Capture the cell that displays the provided text and extract its [x, y] central coordinate. 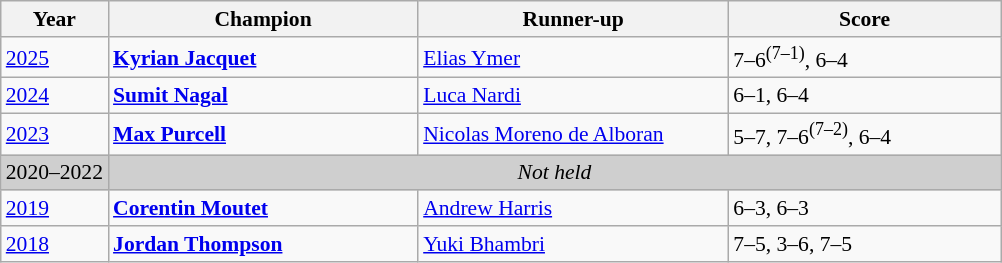
Score [864, 19]
2020–2022 [54, 173]
Not held [554, 173]
Champion [263, 19]
Nicolas Moreno de Alboran [573, 134]
7–5, 3–6, 7–5 [864, 244]
Elias Ymer [573, 58]
7–6(7–1), 6–4 [864, 58]
2025 [54, 58]
2023 [54, 134]
Corentin Moutet [263, 209]
2019 [54, 209]
6–1, 6–4 [864, 96]
Year [54, 19]
Jordan Thompson [263, 244]
Runner-up [573, 19]
Andrew Harris [573, 209]
Kyrian Jacquet [263, 58]
Yuki Bhambri [573, 244]
2024 [54, 96]
Luca Nardi [573, 96]
Sumit Nagal [263, 96]
5–7, 7–6(7–2), 6–4 [864, 134]
Max Purcell [263, 134]
6–3, 6–3 [864, 209]
2018 [54, 244]
